For the text-containing cell, return its midpoint in [X, Y] coordinate format. 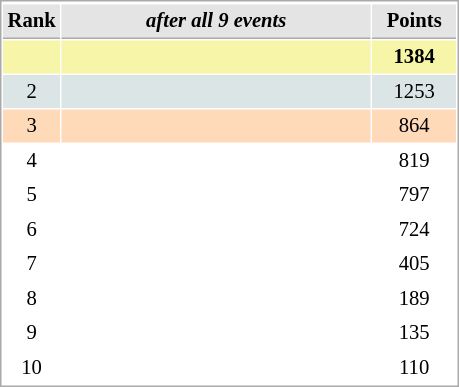
Rank [32, 21]
797 [414, 194]
110 [414, 368]
724 [414, 230]
1384 [414, 56]
1253 [414, 92]
after all 9 events [216, 21]
7 [32, 264]
189 [414, 298]
10 [32, 368]
4 [32, 160]
864 [414, 126]
819 [414, 160]
135 [414, 332]
8 [32, 298]
6 [32, 230]
405 [414, 264]
9 [32, 332]
2 [32, 92]
3 [32, 126]
Points [414, 21]
5 [32, 194]
